Detect which cell encompasses the target text, then output its (x, y) center coordinate. 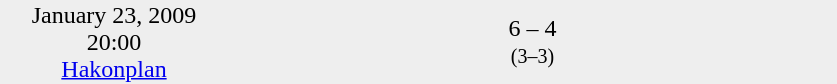
6 – 4 (3–3) (532, 42)
January 23, 200920:00Hakonplan (114, 42)
